From the cell containing the given text, extract its center point as (x, y) coordinate. 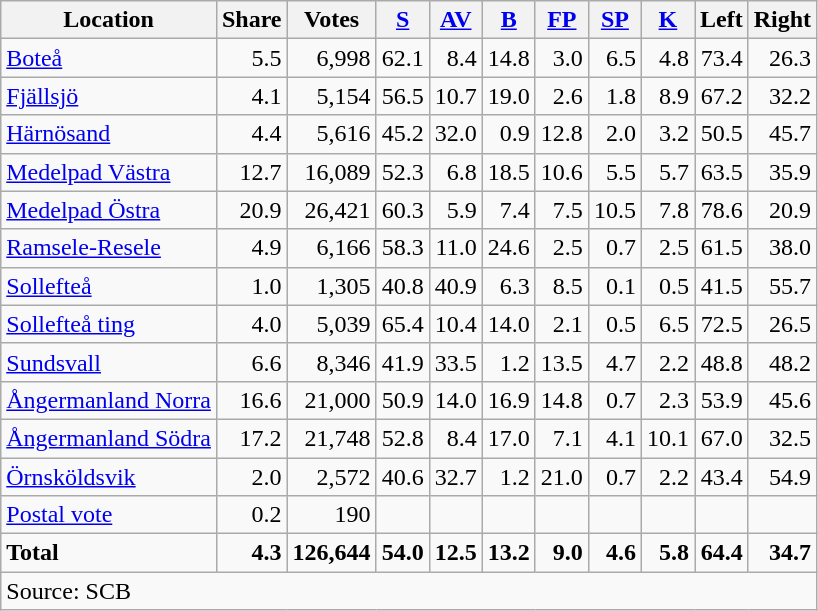
Medelpad Västra (109, 172)
43.4 (721, 477)
16.6 (252, 400)
Boteå (109, 58)
Härnösand (109, 134)
10.7 (456, 96)
67.2 (721, 96)
64.4 (721, 553)
26,421 (332, 210)
45.6 (782, 400)
50.5 (721, 134)
19.0 (508, 96)
48.2 (782, 362)
4.3 (252, 553)
7.4 (508, 210)
52.3 (402, 172)
8.5 (562, 286)
35.9 (782, 172)
K (668, 20)
9.0 (562, 553)
58.3 (402, 248)
54.0 (402, 553)
4.7 (614, 362)
34.7 (782, 553)
1,305 (332, 286)
1.0 (252, 286)
67.0 (721, 438)
26.5 (782, 324)
Votes (332, 20)
41.5 (721, 286)
Sundsvall (109, 362)
11.0 (456, 248)
8,346 (332, 362)
7.1 (562, 438)
3.2 (668, 134)
45.7 (782, 134)
21,000 (332, 400)
6.3 (508, 286)
Sollefteå ting (109, 324)
4.6 (614, 553)
7.5 (562, 210)
60.3 (402, 210)
126,644 (332, 553)
6,166 (332, 248)
73.4 (721, 58)
53.9 (721, 400)
32.2 (782, 96)
40.6 (402, 477)
10.1 (668, 438)
5,616 (332, 134)
2,572 (332, 477)
8.9 (668, 96)
Örnsköldsvik (109, 477)
FP (562, 20)
Share (252, 20)
B (508, 20)
45.2 (402, 134)
16.9 (508, 400)
17.0 (508, 438)
6.6 (252, 362)
63.5 (721, 172)
21.0 (562, 477)
40.9 (456, 286)
41.9 (402, 362)
Left (721, 20)
10.5 (614, 210)
12.8 (562, 134)
61.5 (721, 248)
Total (109, 553)
7.8 (668, 210)
56.5 (402, 96)
32.5 (782, 438)
16,089 (332, 172)
24.6 (508, 248)
50.9 (402, 400)
26.3 (782, 58)
5.8 (668, 553)
4.0 (252, 324)
Ramsele-Resele (109, 248)
Fjällsjö (109, 96)
S (402, 20)
52.8 (402, 438)
Ångermanland Norra (109, 400)
54.9 (782, 477)
2.6 (562, 96)
0.2 (252, 515)
10.4 (456, 324)
62.1 (402, 58)
6,998 (332, 58)
5.7 (668, 172)
3.0 (562, 58)
6.8 (456, 172)
Right (782, 20)
10.6 (562, 172)
17.2 (252, 438)
1.8 (614, 96)
5,039 (332, 324)
32.7 (456, 477)
12.7 (252, 172)
SP (614, 20)
4.8 (668, 58)
AV (456, 20)
72.5 (721, 324)
4.9 (252, 248)
40.8 (402, 286)
4.4 (252, 134)
Location (109, 20)
18.5 (508, 172)
Source: SCB (409, 591)
38.0 (782, 248)
0.1 (614, 286)
78.6 (721, 210)
190 (332, 515)
13.2 (508, 553)
21,748 (332, 438)
55.7 (782, 286)
2.1 (562, 324)
Ångermanland Södra (109, 438)
0.9 (508, 134)
2.3 (668, 400)
Sollefteå (109, 286)
48.8 (721, 362)
5,154 (332, 96)
65.4 (402, 324)
32.0 (456, 134)
13.5 (562, 362)
5.9 (456, 210)
12.5 (456, 553)
33.5 (456, 362)
Postal vote (109, 515)
Medelpad Östra (109, 210)
